Pinpoint the cell where the given text exists, returning its (x, y) midpoint coordinate. 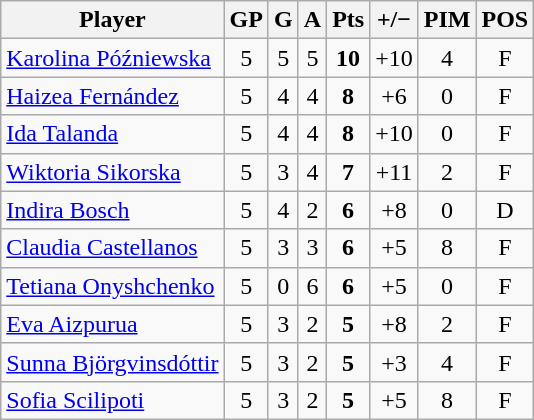
+11 (394, 172)
+/− (394, 20)
7 (348, 172)
Player (112, 20)
POS (505, 20)
A (312, 20)
+3 (394, 362)
PIM (447, 20)
Haizea Fernández (112, 96)
Claudia Castellanos (112, 248)
Ida Talanda (112, 134)
10 (348, 58)
G (283, 20)
Tetiana Onyshchenko (112, 286)
Indira Bosch (112, 210)
GP (246, 20)
D (505, 210)
Sofia Scilipoti (112, 400)
Pts (348, 20)
+6 (394, 96)
Karolina Późniewska (112, 58)
Sunna Björgvinsdóttir (112, 362)
Eva Aizpurua (112, 324)
Wiktoria Sikorska (112, 172)
